Identify which cell holds the provided text, then report its (X, Y) central coordinate. 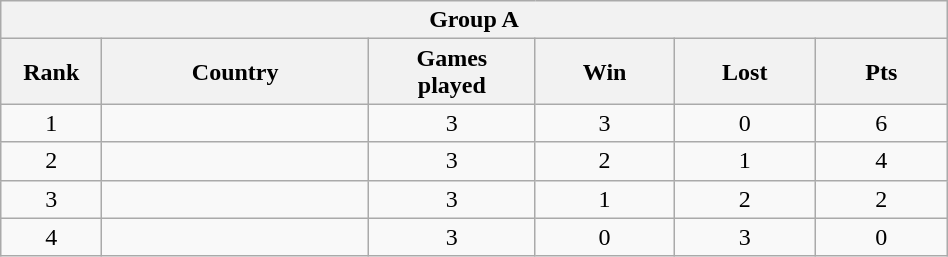
Rank (52, 72)
6 (881, 123)
Country (236, 72)
Pts (881, 72)
Group A (474, 20)
Win (604, 72)
Games played (452, 72)
Lost (744, 72)
